Search for the cell housing the specified text and yield its [x, y] center coordinate. 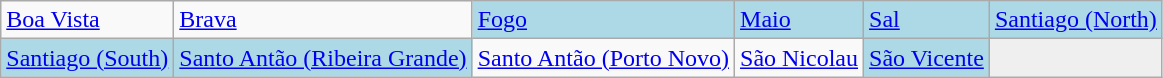
Santo Antão (Ribeira Grande) [323, 58]
Santiago (North) [1076, 20]
Boa Vista [88, 20]
Santiago (South) [88, 58]
Fogo [603, 20]
Brava [323, 20]
Sal [927, 20]
Maio [800, 20]
São Vicente [927, 58]
São Nicolau [800, 58]
Santo Antão (Porto Novo) [603, 58]
